From the cell containing the given text, extract its center point as (x, y) coordinate. 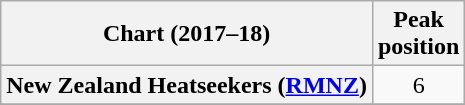
New Zealand Heatseekers (RMNZ) (187, 85)
Chart (2017–18) (187, 34)
6 (418, 85)
Peakposition (418, 34)
